Find where the given text appears and provide that cell's center as [X, Y] coordinate. 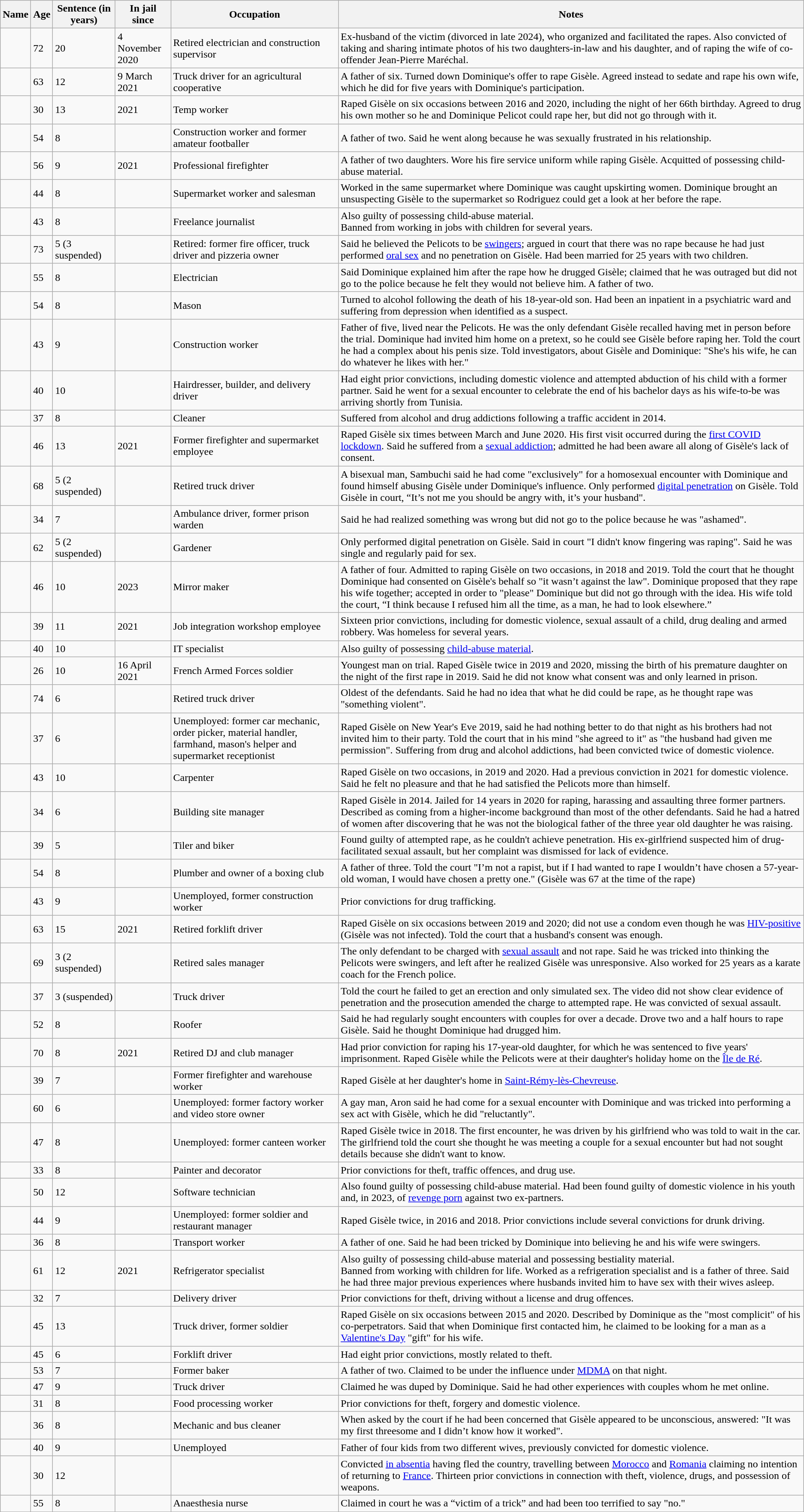
74 [42, 698]
Prior convictions for theft, forgery and domestic violence. [571, 1403]
Truck driver, former soldier [255, 1326]
50 [42, 1192]
Refrigerator specialist [255, 1270]
Forklift driver [255, 1354]
Former firefighter and supermarket employee [255, 446]
5 (3 suspended) [84, 249]
Sentence (in years) [84, 15]
52 [42, 1025]
Temp worker [255, 110]
62 [42, 547]
11 [84, 626]
26 [42, 671]
Unemployed: former canteen worker [255, 1142]
Tiler and biker [255, 845]
Raped Gisèle at her daughter's home in Saint-Rémy-lès-Chevreuse. [571, 1081]
Construction worker and former amateur footballer [255, 137]
A father of two. Said he went along because he was sexually frustrated in his relationship. [571, 137]
53 [42, 1371]
Claimed in court he was a “victim of a trick” and had been too terrified to say "no." [571, 1503]
Also guilty of possessing child-abuse material.Banned from working in jobs with children for several years. [571, 222]
73 [42, 249]
Had eight prior convictions, mostly related to theft. [571, 1354]
Unemployed: former car mechanic, order picker, material handler, farmhand, mason's helper and supermarket receptionist [255, 738]
Unemployed, former construction worker [255, 901]
Food processing worker [255, 1403]
Also guilty of possessing child-abuse material. [571, 649]
Building site manager [255, 811]
Transport worker [255, 1242]
Raped Gisèle twice, in 2016 and 2018. Prior convictions include several convictions for drunk driving. [571, 1220]
Hairdresser, builder, and delivery driver [255, 390]
70 [42, 1052]
Supermarket worker and salesman [255, 193]
Prior convictions for drug trafficking. [571, 901]
3 (2 suspended) [84, 963]
5 [84, 845]
20 [84, 48]
Former baker [255, 1371]
Retired DJ and club manager [255, 1052]
3 (suspended) [84, 997]
Occupation [255, 15]
33 [42, 1170]
French Armed Forces soldier [255, 671]
Father of four kids from two different wives, previously convicted for domestic violence. [571, 1448]
68 [42, 486]
Gardener [255, 547]
Mirror maker [255, 587]
Unemployed [255, 1448]
72 [42, 48]
2023 [143, 587]
4 November 2020 [143, 48]
In jail since [143, 15]
Suffered from alcohol and drug addictions following a traffic accident in 2014. [571, 418]
32 [42, 1298]
Prior convictions for theft, driving without a license and drug offences. [571, 1298]
Claimed he was duped by Dominique. Said he had other experiences with couples whom he met online. [571, 1387]
Said he had realized something was wrong but did not go to the police because he was "ashamed". [571, 520]
Professional firefighter [255, 166]
A father of one. Said he had been tricked by Dominique into believing he and his wife were swingers. [571, 1242]
Freelance journalist [255, 222]
Name [15, 15]
Retired forklift driver [255, 930]
Plumber and owner of a boxing club [255, 873]
15 [84, 930]
Mason [255, 305]
Only performed digital penetration on Gisèle. Said in court "I didn't know fingering was raping". Said he was single and regularly paid for sex. [571, 547]
Age [42, 15]
Delivery driver [255, 1298]
Unemployed: former factory worker and video store owner [255, 1108]
Carpenter [255, 777]
31 [42, 1403]
9 March 2021 [143, 82]
A father of two. Claimed to be under the influence under MDMA on that night. [571, 1371]
Job integration workshop employee [255, 626]
Former firefighter and warehouse worker [255, 1081]
A father of two daughters. Wore his fire service uniform while raping Gisèle. Acquitted of possessing child-abuse material. [571, 166]
Electrician [255, 277]
IT specialist [255, 649]
Truck driver for an agricultural cooperative [255, 82]
Retired electrician and construction supervisor [255, 48]
Roofer [255, 1025]
69 [42, 963]
Retired sales manager [255, 963]
16 April 2021 [143, 671]
Retired: former fire officer, truck driver and pizzeria owner [255, 249]
Anaesthesia nurse [255, 1503]
Unemployed: former soldier and restaurant manager [255, 1220]
Cleaner [255, 418]
Prior convictions for theft, traffic offences, and drug use. [571, 1170]
Painter and decorator [255, 1170]
60 [42, 1108]
61 [42, 1270]
56 [42, 166]
Mechanic and bus cleaner [255, 1425]
Notes [571, 15]
Ambulance driver, former prison warden [255, 520]
Oldest of the defendants. Said he had no idea that what he did could be rape, as he thought rape was "something violent". [571, 698]
Construction worker [255, 344]
Software technician [255, 1192]
